Locate the cell with the specified text and output its [X, Y] center coordinate. 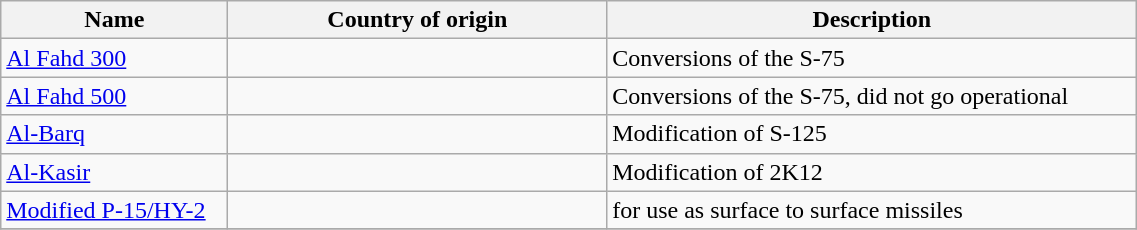
Modified Р-15/HY-2 [114, 210]
Modification of S-125 [872, 134]
Country of origin [418, 20]
Al Fahd 300 [114, 58]
Al-Kasir [114, 172]
Name [114, 20]
for use as surface to surface missiles [872, 210]
Al-Barq [114, 134]
Conversions of the S-75, did not go operational [872, 96]
Conversions of the S-75 [872, 58]
Description [872, 20]
Modification of 2K12 [872, 172]
Al Fahd 500 [114, 96]
